Locate the cell with the specified text and output its [X, Y] center coordinate. 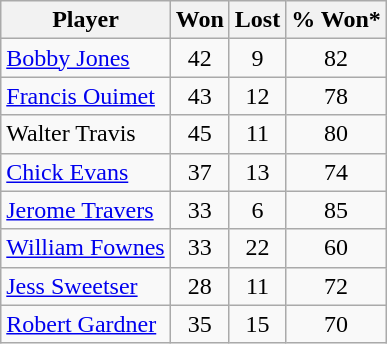
60 [336, 248]
Walter Travis [86, 134]
43 [200, 96]
William Fownes [86, 248]
Lost [257, 20]
35 [200, 324]
28 [200, 286]
74 [336, 172]
22 [257, 248]
80 [336, 134]
70 [336, 324]
13 [257, 172]
Jess Sweetser [86, 286]
45 [200, 134]
Player [86, 20]
Bobby Jones [86, 58]
% Won* [336, 20]
9 [257, 58]
82 [336, 58]
Won [200, 20]
12 [257, 96]
72 [336, 286]
42 [200, 58]
Jerome Travers [86, 210]
6 [257, 210]
Francis Ouimet [86, 96]
78 [336, 96]
Robert Gardner [86, 324]
Chick Evans [86, 172]
85 [336, 210]
15 [257, 324]
37 [200, 172]
